Pinpoint the cell where the given text exists, returning its [x, y] midpoint coordinate. 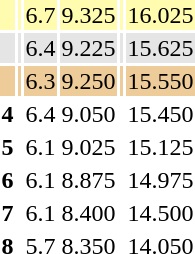
14.975 [160, 180]
9.250 [88, 81]
9.325 [88, 15]
6.3 [40, 81]
9.225 [88, 48]
8.400 [88, 213]
16.025 [160, 15]
14.500 [160, 213]
6 [8, 180]
7 [8, 213]
15.450 [160, 114]
4 [8, 114]
8.875 [88, 180]
6.7 [40, 15]
5 [8, 147]
15.625 [160, 48]
9.050 [88, 114]
9.025 [88, 147]
15.550 [160, 81]
15.125 [160, 147]
